Determine the (X, Y) coordinate at the center of the cell enclosing the given text.  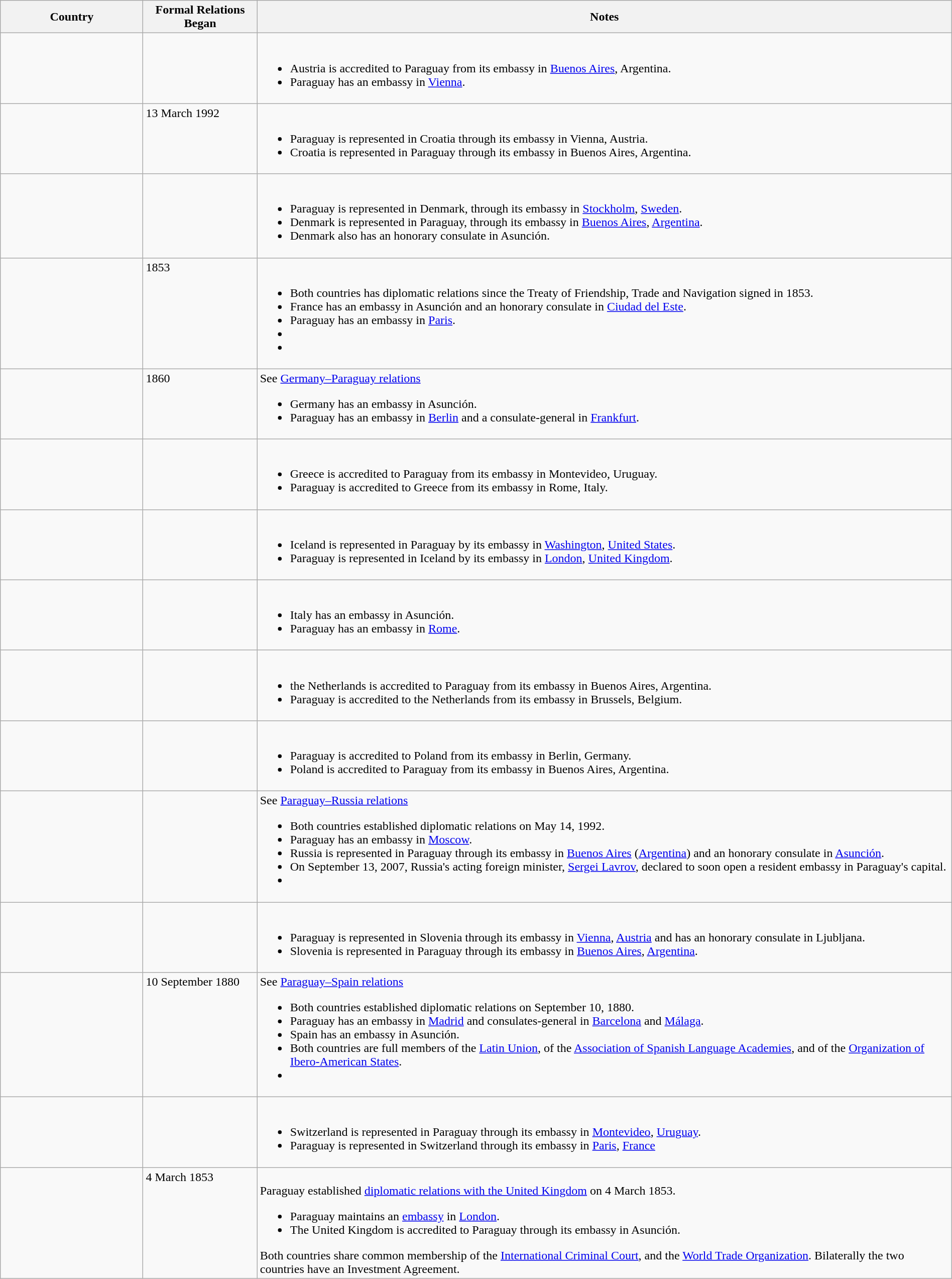
Greece is accredited to Paraguay from its embassy in Montevideo, Uruguay.Paraguay is accredited to Greece from its embassy in Rome, Italy. (605, 474)
Notes (605, 17)
Austria is accredited to Paraguay from its embassy in Buenos Aires, Argentina.Paraguay has an embassy in Vienna. (605, 68)
Paraguay is accredited to Poland from its embassy in Berlin, Germany.Poland is accredited to Paraguay from its embassy in Buenos Aires, Argentina. (605, 756)
1853 (200, 313)
4 March 1853 (200, 1223)
1860 (200, 404)
10 September 1880 (200, 1035)
13 March 1992 (200, 139)
Formal Relations Began (200, 17)
See Germany–Paraguay relationsGermany has an embassy in Asunción.Paraguay has an embassy in Berlin and a consulate-general in Frankfurt. (605, 404)
Italy has an embassy in Asunción.Paraguay has an embassy in Rome. (605, 615)
Country (72, 17)
